Return the [x, y] coordinate for the center point of the cell that contains the specified text.  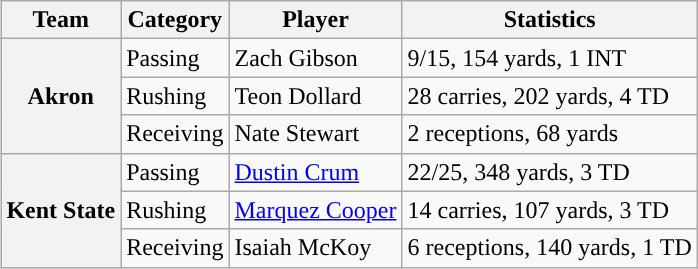
Statistics [550, 20]
Zach Gibson [316, 58]
Marquez Cooper [316, 210]
Dustin Crum [316, 172]
14 carries, 107 yards, 3 TD [550, 210]
Team [61, 20]
Kent State [61, 210]
Teon Dollard [316, 96]
Nate Stewart [316, 134]
6 receptions, 140 yards, 1 TD [550, 248]
28 carries, 202 yards, 4 TD [550, 96]
Player [316, 20]
2 receptions, 68 yards [550, 134]
22/25, 348 yards, 3 TD [550, 172]
9/15, 154 yards, 1 INT [550, 58]
Isaiah McKoy [316, 248]
Akron [61, 96]
Category [175, 20]
